Search for the cell housing the specified text and yield its [x, y] center coordinate. 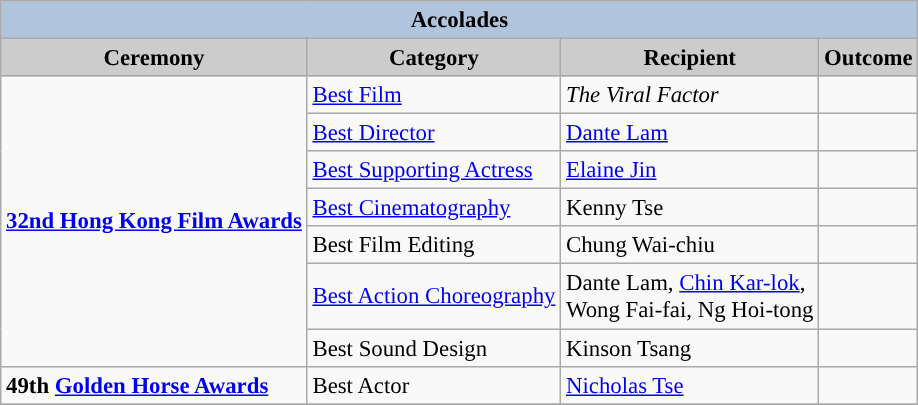
Dante Lam [690, 133]
Best Film Editing [434, 245]
Recipient [690, 58]
Ceremony [154, 58]
Kenny Tse [690, 208]
Best Actor [434, 385]
Best Supporting Actress [434, 170]
Best Cinematography [434, 208]
Outcome [868, 58]
32nd Hong Kong Film Awards [154, 221]
Dante Lam, Chin Kar-lok,Wong Fai-fai, Ng Hoi-tong [690, 296]
Best Sound Design [434, 348]
Best Film [434, 95]
Best Action Choreography [434, 296]
Best Director [434, 133]
Chung Wai-chiu [690, 245]
49th Golden Horse Awards [154, 385]
Nicholas Tse [690, 385]
Accolades [460, 20]
Kinson Tsang [690, 348]
Category [434, 58]
Elaine Jin [690, 170]
The Viral Factor [690, 95]
